Search for the cell housing the specified text and yield its [X, Y] center coordinate. 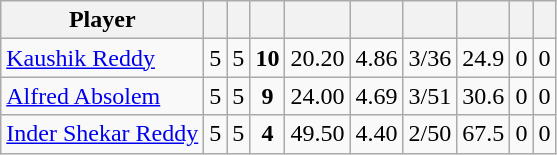
49.50 [318, 134]
24.00 [318, 96]
Kaushik Reddy [102, 58]
4.40 [376, 134]
3/51 [430, 96]
30.6 [484, 96]
67.5 [484, 134]
Player [102, 20]
20.20 [318, 58]
3/36 [430, 58]
Inder Shekar Reddy [102, 134]
10 [268, 58]
9 [268, 96]
4 [268, 134]
24.9 [484, 58]
4.86 [376, 58]
2/50 [430, 134]
Alfred Absolem [102, 96]
4.69 [376, 96]
